Pinpoint the cell where the given text exists, returning its [x, y] midpoint coordinate. 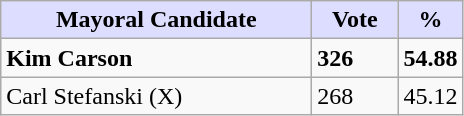
45.12 [430, 96]
54.88 [430, 58]
Vote [355, 20]
326 [355, 58]
Mayoral Candidate [156, 20]
Carl Stefanski (X) [156, 96]
Kim Carson [156, 58]
% [430, 20]
268 [355, 96]
